Return the (x, y) coordinate for the center point of the cell that contains the specified text.  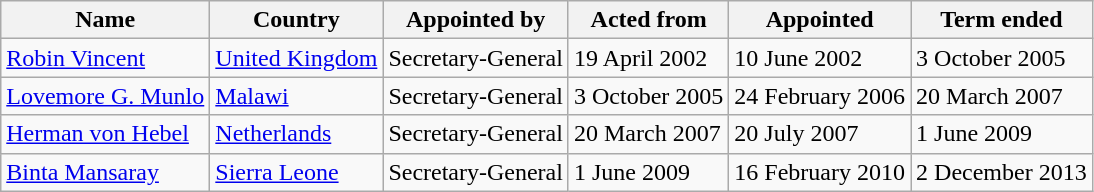
Netherlands (296, 134)
10 June 2002 (820, 58)
Robin Vincent (106, 58)
Appointed (820, 20)
Lovemore G. Munlo (106, 96)
Acted from (648, 20)
Name (106, 20)
16 February 2010 (820, 172)
Herman von Hebel (106, 134)
20 July 2007 (820, 134)
Appointed by (476, 20)
2 December 2013 (1002, 172)
Binta Mansaray (106, 172)
Term ended (1002, 20)
United Kingdom (296, 58)
Sierra Leone (296, 172)
19 April 2002 (648, 58)
24 February 2006 (820, 96)
Country (296, 20)
Malawi (296, 96)
